Determine the (X, Y) coordinate at the center of the cell enclosing the given text.  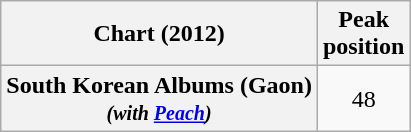
48 (363, 98)
Peakposition (363, 34)
Chart (2012) (160, 34)
South Korean Albums (Gaon)(with Peach) (160, 98)
